Find where the given text appears and provide that cell's center as (X, Y) coordinate. 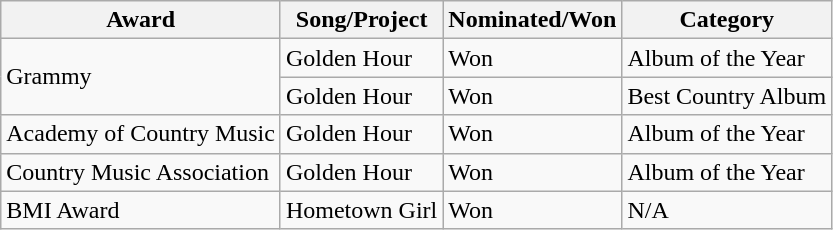
Song/Project (361, 20)
Category (727, 20)
Award (141, 20)
Academy of Country Music (141, 134)
Nominated/Won (532, 20)
Hometown Girl (361, 210)
BMI Award (141, 210)
Best Country Album (727, 96)
Grammy (141, 77)
N/A (727, 210)
Country Music Association (141, 172)
